Detect which cell encompasses the target text, then output its (X, Y) center coordinate. 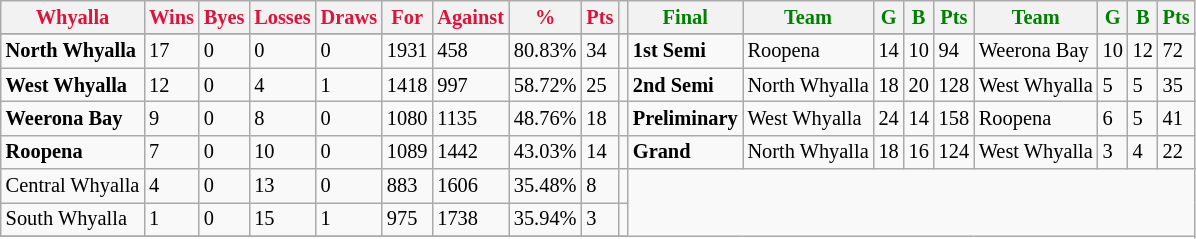
Final (686, 17)
35.48% (546, 186)
975 (407, 219)
1089 (407, 152)
9 (172, 118)
Wins (172, 17)
Against (470, 17)
58.72% (546, 85)
1442 (470, 152)
1135 (470, 118)
For (407, 17)
17 (172, 51)
1931 (407, 51)
1606 (470, 186)
158 (954, 118)
20 (919, 85)
458 (470, 51)
6 (1113, 118)
Byes (224, 17)
13 (282, 186)
16 (919, 152)
1418 (407, 85)
South Whyalla (72, 219)
7 (172, 152)
35 (1176, 85)
883 (407, 186)
2nd Semi (686, 85)
Whyalla (72, 17)
Losses (282, 17)
1080 (407, 118)
22 (1176, 152)
41 (1176, 118)
Preliminary (686, 118)
80.83% (546, 51)
72 (1176, 51)
34 (600, 51)
35.94% (546, 219)
Draws (349, 17)
15 (282, 219)
Central Whyalla (72, 186)
1738 (470, 219)
94 (954, 51)
48.76% (546, 118)
124 (954, 152)
43.03% (546, 152)
1st Semi (686, 51)
997 (470, 85)
Grand (686, 152)
25 (600, 85)
128 (954, 85)
% (546, 17)
24 (889, 118)
